Extract the (X, Y) coordinate from the center of the cell holding the provided text.  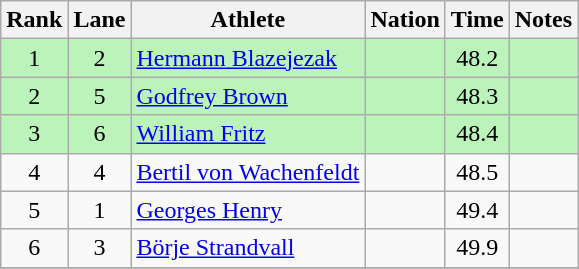
49.9 (477, 248)
William Fritz (248, 134)
Notes (543, 20)
Hermann Blazejezak (248, 58)
Nation (405, 20)
Börje Strandvall (248, 248)
Athlete (248, 20)
Time (477, 20)
48.2 (477, 58)
Lane (100, 20)
48.4 (477, 134)
Rank (34, 20)
Georges Henry (248, 210)
48.3 (477, 96)
Bertil von Wachenfeldt (248, 172)
49.4 (477, 210)
48.5 (477, 172)
Godfrey Brown (248, 96)
